Identify which cell holds the provided text, then report its (x, y) central coordinate. 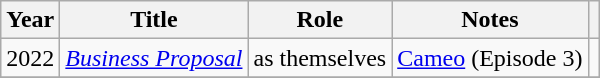
Notes (490, 20)
Business Proposal (154, 58)
Role (320, 20)
as themselves (320, 58)
2022 (30, 58)
Year (30, 20)
Title (154, 20)
Cameo (Episode 3) (490, 58)
